Pinpoint the cell where the given text exists, returning its (x, y) midpoint coordinate. 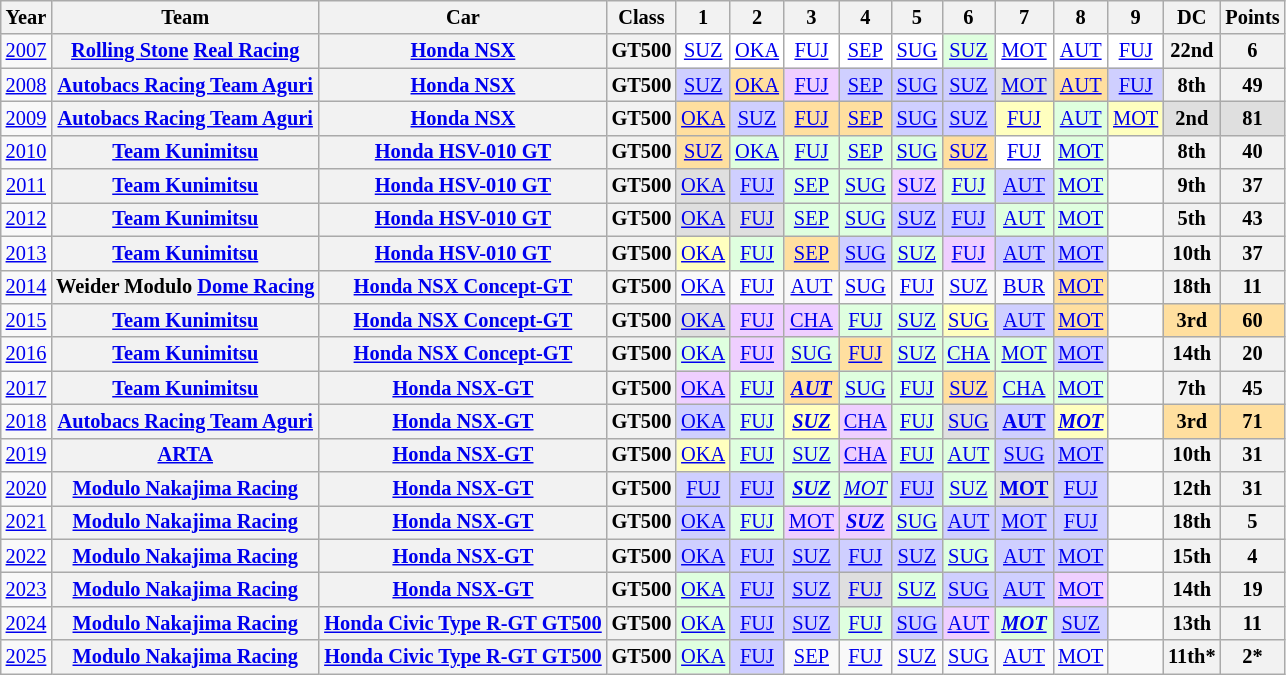
8 (1080, 17)
Weider Modulo Dome Racing (185, 287)
2015 (26, 320)
2007 (26, 51)
5th (1192, 219)
12th (1192, 489)
43 (1252, 219)
2024 (26, 623)
2008 (26, 85)
Year (26, 17)
2009 (26, 118)
Car (462, 17)
Team (185, 17)
71 (1252, 421)
2018 (26, 421)
9 (1136, 17)
Rolling Stone Real Racing (185, 51)
19 (1252, 589)
45 (1252, 388)
Points (1252, 17)
60 (1252, 320)
2023 (26, 589)
3 (812, 17)
2014 (26, 287)
ARTA (185, 455)
Class (642, 17)
2nd (1192, 118)
1 (703, 17)
22nd (1192, 51)
BUR (1024, 287)
2019 (26, 455)
2021 (26, 522)
2010 (26, 152)
2017 (26, 388)
7th (1192, 388)
7 (1024, 17)
11th* (1192, 657)
81 (1252, 118)
2012 (26, 219)
2011 (26, 186)
2022 (26, 556)
2025 (26, 657)
2013 (26, 253)
9th (1192, 186)
20 (1252, 354)
2016 (26, 354)
13th (1192, 623)
DC (1192, 17)
15th (1192, 556)
40 (1252, 152)
2* (1252, 657)
2 (757, 17)
49 (1252, 85)
2020 (26, 489)
